Provide the [x, y] coordinate of the cell's center where the given text is located.  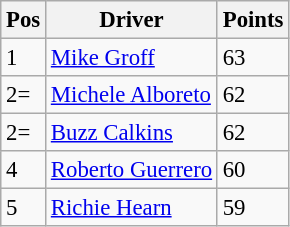
Points [252, 20]
1 [24, 58]
5 [24, 208]
Roberto Guerrero [132, 170]
63 [252, 58]
4 [24, 170]
59 [252, 208]
60 [252, 170]
Pos [24, 20]
Driver [132, 20]
Michele Alboreto [132, 95]
Buzz Calkins [132, 133]
Richie Hearn [132, 208]
Mike Groff [132, 58]
